Extract the [X, Y] coordinate from the center of the cell holding the provided text.  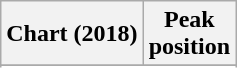
Chart (2018) [72, 34]
Peakposition [189, 34]
